Search for the cell housing the specified text and yield its [x, y] center coordinate. 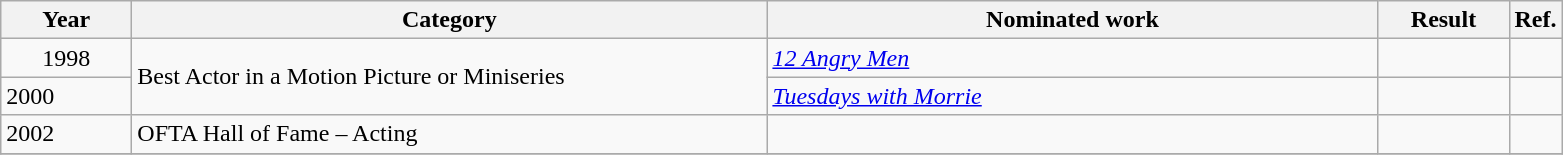
Tuesdays with Morrie [1072, 96]
Result [1444, 20]
2000 [66, 96]
OFTA Hall of Fame – Acting [450, 134]
Year [66, 20]
1998 [66, 58]
Nominated work [1072, 20]
Best Actor in a Motion Picture or Miniseries [450, 77]
Category [450, 20]
2002 [66, 134]
12 Angry Men [1072, 58]
Ref. [1536, 20]
